For the text-containing cell, return its midpoint in [x, y] coordinate format. 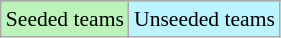
Seeded teams [65, 19]
Unseeded teams [204, 19]
